Search for the cell housing the specified text and yield its [X, Y] center coordinate. 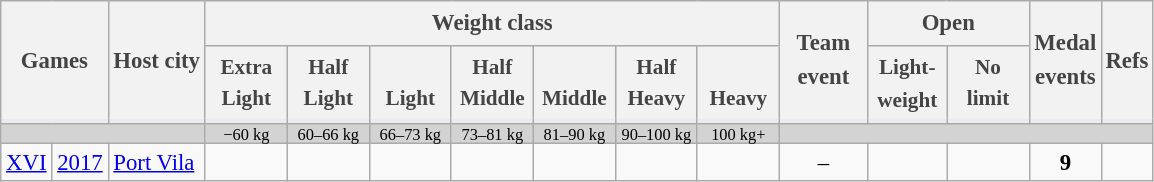
Teamevent [823, 60]
90–100 kg [656, 133]
9 [1066, 163]
66–73 kg [410, 133]
Light [410, 82]
Open [948, 24]
– [823, 163]
−60 kg [246, 133]
XVI [26, 163]
2017 [80, 163]
HalfLight [328, 82]
Games [54, 60]
60–66 kg [328, 133]
Nolimit [988, 82]
73–81 kg [492, 133]
81–90 kg [574, 133]
Host city [156, 60]
ExtraLight [246, 82]
Heavy [738, 82]
HalfMiddle [492, 82]
Middle [574, 82]
Port Vila [156, 163]
HalfHeavy [656, 82]
Medalevents [1066, 60]
Light-weight [907, 82]
Weight class [492, 24]
Refs [1128, 60]
100 kg+ [738, 133]
